Search for the cell housing the specified text and yield its (X, Y) center coordinate. 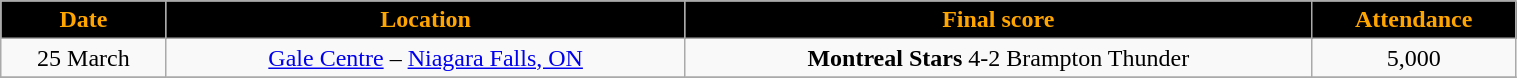
25 March (84, 58)
5,000 (1414, 58)
Montreal Stars 4-2 Brampton Thunder (998, 58)
Final score (998, 20)
Attendance (1414, 20)
Location (426, 20)
Gale Centre – Niagara Falls, ON (426, 58)
Date (84, 20)
